Detect which cell encompasses the target text, then output its (x, y) center coordinate. 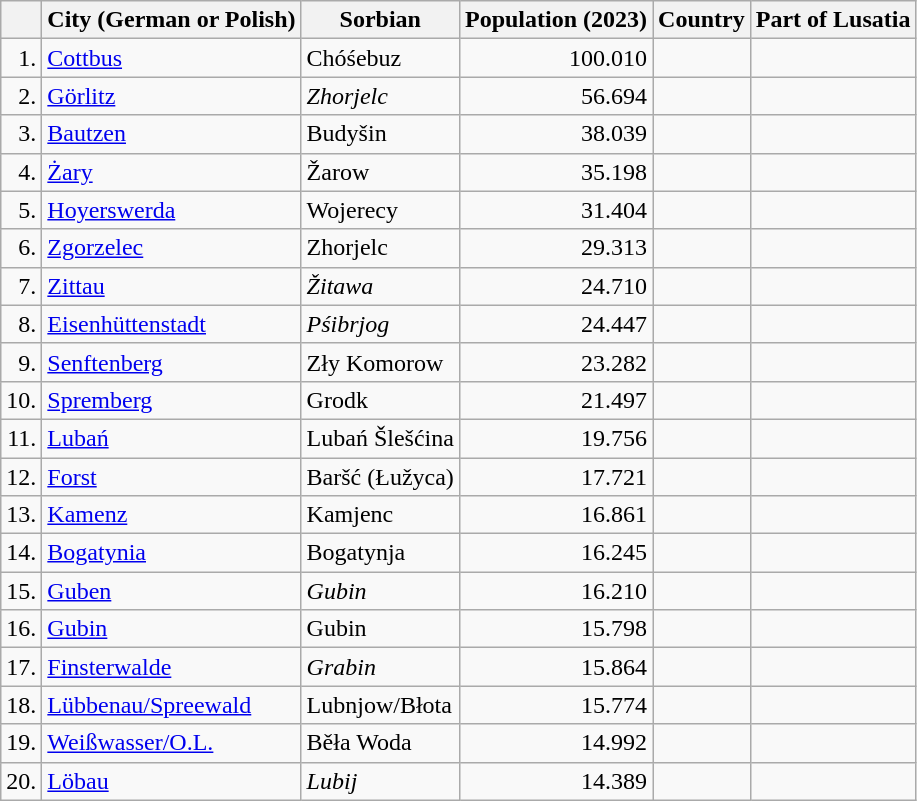
56.694 (556, 96)
Žarow (380, 172)
15.774 (556, 705)
Żary (172, 172)
Bautzen (172, 134)
Běła Woda (380, 743)
23.282 (556, 362)
Senftenberg (172, 362)
Chóśebuz (380, 58)
Grodk (380, 400)
14.992 (556, 743)
17.721 (556, 477)
Sorbian (380, 20)
18. (22, 705)
Löbau (172, 781)
16.861 (556, 515)
21.497 (556, 400)
15. (22, 591)
38.039 (556, 134)
11. (22, 438)
Bogatynia (172, 553)
Lubnjow/Błota (380, 705)
Kamenz (172, 515)
Guben (172, 591)
2. (22, 96)
29.313 (556, 248)
20. (22, 781)
100.010 (556, 58)
Zittau (172, 286)
15.864 (556, 667)
Finsterwalde (172, 667)
Bogatynja (380, 553)
Lubij (380, 781)
16.210 (556, 591)
Eisenhüttenstadt (172, 324)
12. (22, 477)
Wojerecy (380, 210)
16. (22, 629)
City (German or Polish) (172, 20)
1. (22, 58)
16.245 (556, 553)
7. (22, 286)
Lubań (172, 438)
Lubań Šlešćina (380, 438)
13. (22, 515)
Country (702, 20)
Budyšin (380, 134)
Pśibrjog (380, 324)
Population (2023) (556, 20)
35.198 (556, 172)
Grabin (380, 667)
Weißwasser/O.L. (172, 743)
Part of Lusatia (833, 20)
Cottbus (172, 58)
Zgorzelec (172, 248)
3. (22, 134)
Žitawa (380, 286)
6. (22, 248)
24.710 (556, 286)
24.447 (556, 324)
8. (22, 324)
19.756 (556, 438)
17. (22, 667)
15.798 (556, 629)
4. (22, 172)
10. (22, 400)
Baršć (Łužyca) (380, 477)
9. (22, 362)
19. (22, 743)
Zły Komorow (380, 362)
Görlitz (172, 96)
5. (22, 210)
Lübbenau/Spreewald (172, 705)
31.404 (556, 210)
Forst (172, 477)
Spremberg (172, 400)
14.389 (556, 781)
14. (22, 553)
Kamjenc (380, 515)
Hoyerswerda (172, 210)
